Return (X, Y) of the center of cell containing provided text 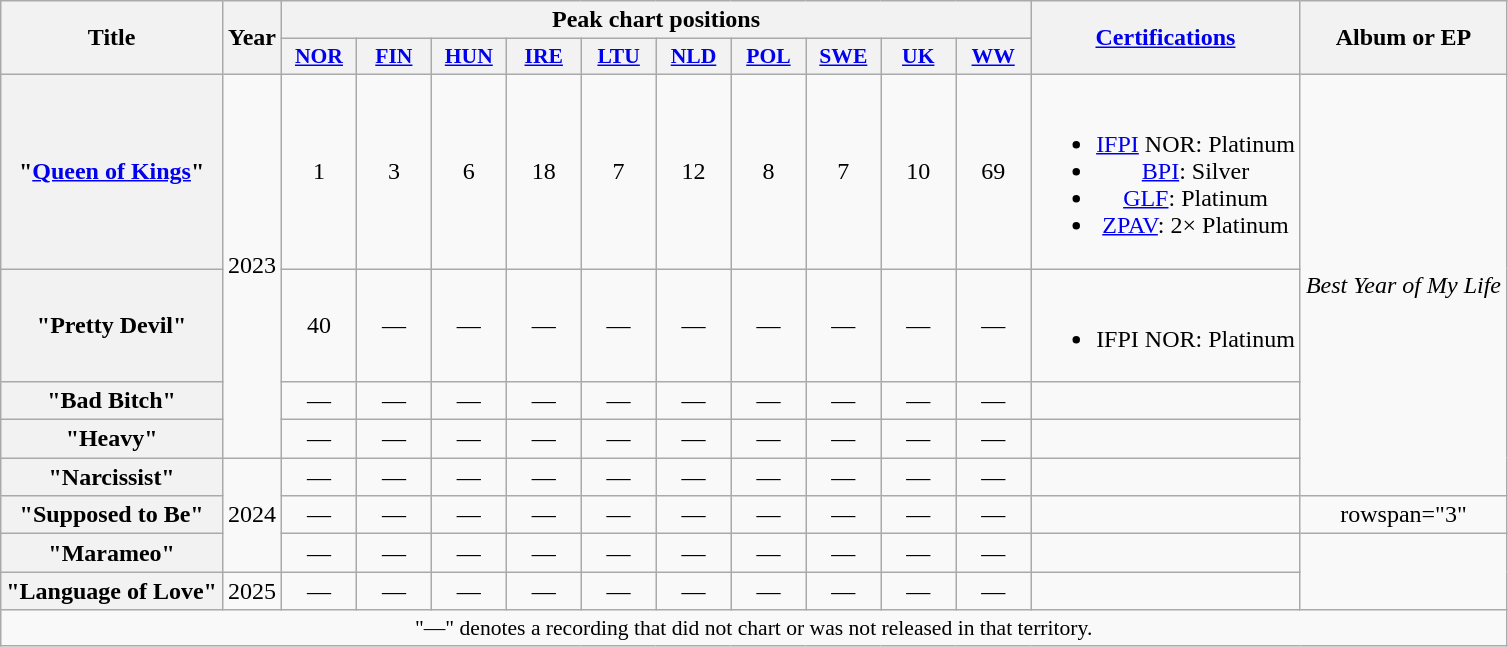
FIN (394, 57)
HUN (468, 57)
POL (768, 57)
6 (468, 171)
"Supposed to Be" (112, 515)
"Narcissist" (112, 477)
Peak chart positions (656, 20)
"—" denotes a recording that did not chart or was not released in that territory. (754, 628)
18 (544, 171)
3 (394, 171)
2023 (252, 266)
"Bad Bitch" (112, 401)
Album or EP (1403, 38)
40 (320, 324)
Best Year of My Life (1403, 284)
"Heavy" (112, 439)
12 (694, 171)
"Marameo" (112, 553)
IFPI NOR: PlatinumBPI: SilverGLF: PlatinumZPAV: 2× Platinum (1166, 171)
SWE (844, 57)
NLD (694, 57)
1 (320, 171)
8 (768, 171)
2025 (252, 591)
2024 (252, 515)
"Language of Love" (112, 591)
"Queen of Kings" (112, 171)
LTU (618, 57)
IFPI NOR: Platinum (1166, 324)
IRE (544, 57)
"Pretty Devil" (112, 324)
69 (994, 171)
Title (112, 38)
WW (994, 57)
NOR (320, 57)
Year (252, 38)
rowspan="3" (1403, 515)
10 (918, 171)
Certifications (1166, 38)
UK (918, 57)
